Scan for the cell matching the given text and deliver its [x, y] coordinate at center. 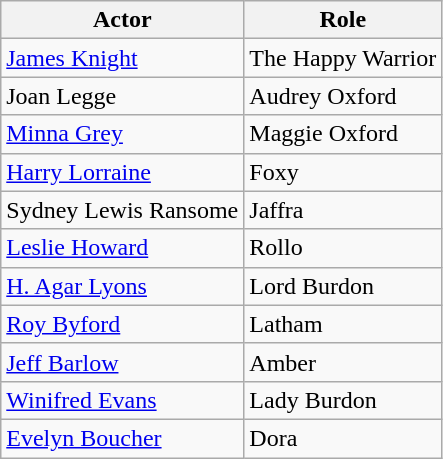
H. Agar Lyons [122, 286]
Maggie Oxford [343, 134]
James Knight [122, 58]
Minna Grey [122, 134]
Amber [343, 362]
Joan Legge [122, 96]
Actor [122, 20]
Foxy [343, 172]
Lady Burdon [343, 400]
Winifred Evans [122, 400]
Jeff Barlow [122, 362]
Audrey Oxford [343, 96]
Dora [343, 438]
Role [343, 20]
Jaffra [343, 210]
Rollo [343, 248]
Leslie Howard [122, 248]
Evelyn Boucher [122, 438]
Roy Byford [122, 324]
Harry Lorraine [122, 172]
Lord Burdon [343, 286]
Latham [343, 324]
The Happy Warrior [343, 58]
Sydney Lewis Ransome [122, 210]
